Provide the [X, Y] coordinate of the cell's center where the given text is located.  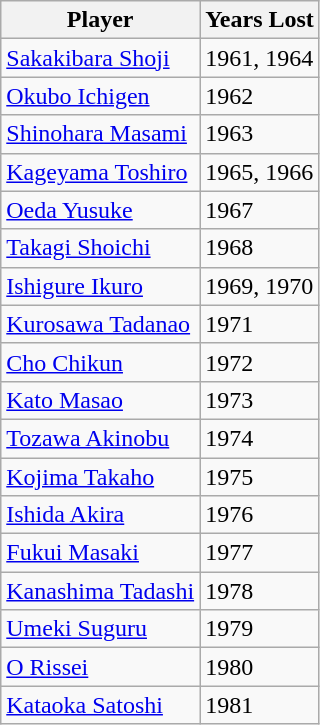
Kataoka Satoshi [100, 705]
Kageyama Toshiro [100, 172]
1963 [260, 134]
Shinohara Masami [100, 134]
Kato Masao [100, 400]
1979 [260, 629]
1976 [260, 515]
1973 [260, 400]
Years Lost [260, 20]
1974 [260, 438]
1975 [260, 477]
Kurosawa Tadanao [100, 324]
1967 [260, 210]
1972 [260, 362]
Kojima Takaho [100, 477]
Okubo Ichigen [100, 96]
Kanashima Tadashi [100, 591]
Player [100, 20]
1968 [260, 248]
1969, 1970 [260, 286]
Fukui Masaki [100, 553]
1981 [260, 705]
Tozawa Akinobu [100, 438]
1962 [260, 96]
1980 [260, 667]
1977 [260, 553]
1971 [260, 324]
1961, 1964 [260, 58]
Ishida Akira [100, 515]
Sakakibara Shoji [100, 58]
Umeki Suguru [100, 629]
Cho Chikun [100, 362]
O Rissei [100, 667]
Takagi Shoichi [100, 248]
1965, 1966 [260, 172]
Oeda Yusuke [100, 210]
Ishigure Ikuro [100, 286]
1978 [260, 591]
